Detect which cell encompasses the target text, then output its [x, y] center coordinate. 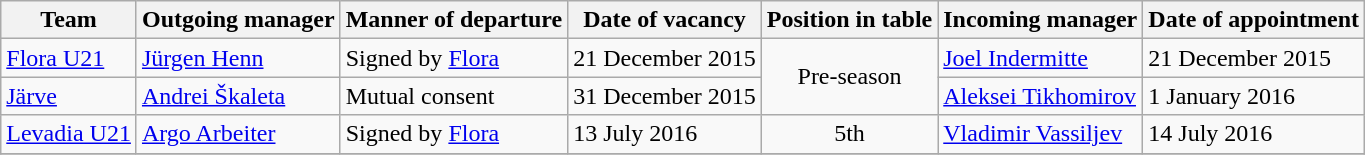
14 July 2016 [1254, 134]
Position in table [849, 20]
Järve [69, 96]
Date of appointment [1254, 20]
Mutual consent [454, 96]
Joel Indermitte [1040, 58]
13 July 2016 [665, 134]
Jürgen Henn [238, 58]
Team [69, 20]
5th [849, 134]
Andrei Škaleta [238, 96]
Outgoing manager [238, 20]
Flora U21 [69, 58]
Argo Arbeiter [238, 134]
1 January 2016 [1254, 96]
Date of vacancy [665, 20]
Levadia U21 [69, 134]
Pre-season [849, 77]
Incoming manager [1040, 20]
Aleksei Tikhomirov [1040, 96]
31 December 2015 [665, 96]
Vladimir Vassiljev [1040, 134]
Manner of departure [454, 20]
